Pinpoint the cell where the given text exists, returning its (x, y) midpoint coordinate. 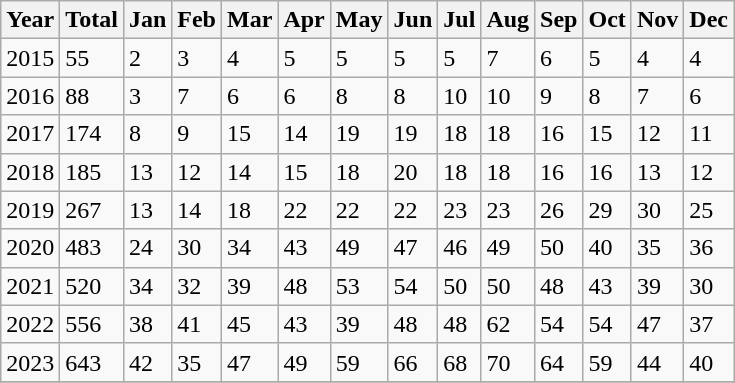
2021 (30, 286)
Jun (413, 20)
185 (92, 172)
45 (250, 324)
46 (460, 248)
May (359, 20)
66 (413, 362)
2023 (30, 362)
Year (30, 20)
62 (508, 324)
88 (92, 96)
556 (92, 324)
174 (92, 134)
Apr (304, 20)
2019 (30, 210)
53 (359, 286)
267 (92, 210)
36 (709, 248)
25 (709, 210)
42 (147, 362)
55 (92, 58)
2020 (30, 248)
520 (92, 286)
643 (92, 362)
37 (709, 324)
41 (197, 324)
20 (413, 172)
2 (147, 58)
Mar (250, 20)
Jul (460, 20)
Oct (607, 20)
2015 (30, 58)
Aug (508, 20)
Total (92, 20)
29 (607, 210)
Dec (709, 20)
70 (508, 362)
Sep (559, 20)
483 (92, 248)
32 (197, 286)
2016 (30, 96)
Feb (197, 20)
2018 (30, 172)
38 (147, 324)
24 (147, 248)
2022 (30, 324)
64 (559, 362)
Jan (147, 20)
Nov (657, 20)
68 (460, 362)
26 (559, 210)
11 (709, 134)
44 (657, 362)
2017 (30, 134)
